Detect which cell encompasses the target text, then output its (x, y) center coordinate. 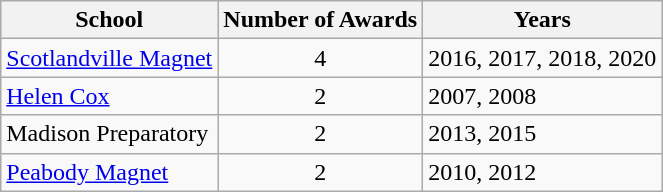
Madison Preparatory (110, 134)
Helen Cox (110, 96)
Number of Awards (320, 20)
Years (542, 20)
Peabody Magnet (110, 172)
2010, 2012 (542, 172)
Scotlandville Magnet (110, 58)
2007, 2008 (542, 96)
4 (320, 58)
2016, 2017, 2018, 2020 (542, 58)
School (110, 20)
2013, 2015 (542, 134)
